Extract the (X, Y) coordinate from the center of the cell holding the provided text.  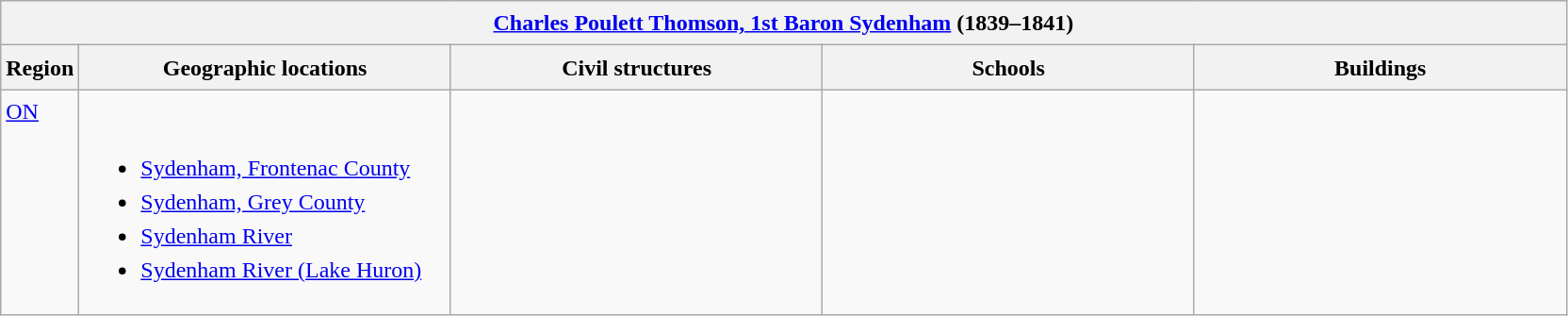
Buildings (1380, 68)
Region (40, 68)
Sydenham, Frontenac CountySydenham, Grey CountySydenham RiverSydenham River (Lake Huron) (266, 202)
ON (40, 202)
Schools (1008, 68)
Charles Poulett Thomson, 1st Baron Sydenham (1839–1841) (784, 23)
Geographic locations (266, 68)
Civil structures (637, 68)
